Return [X, Y] of the center of cell containing provided text 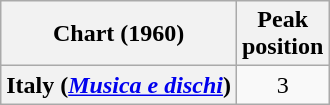
Peakposition [282, 34]
Italy (Musica e dischi) [119, 85]
3 [282, 85]
Chart (1960) [119, 34]
